Determine the (x, y) coordinate at the center of the cell enclosing the given text.  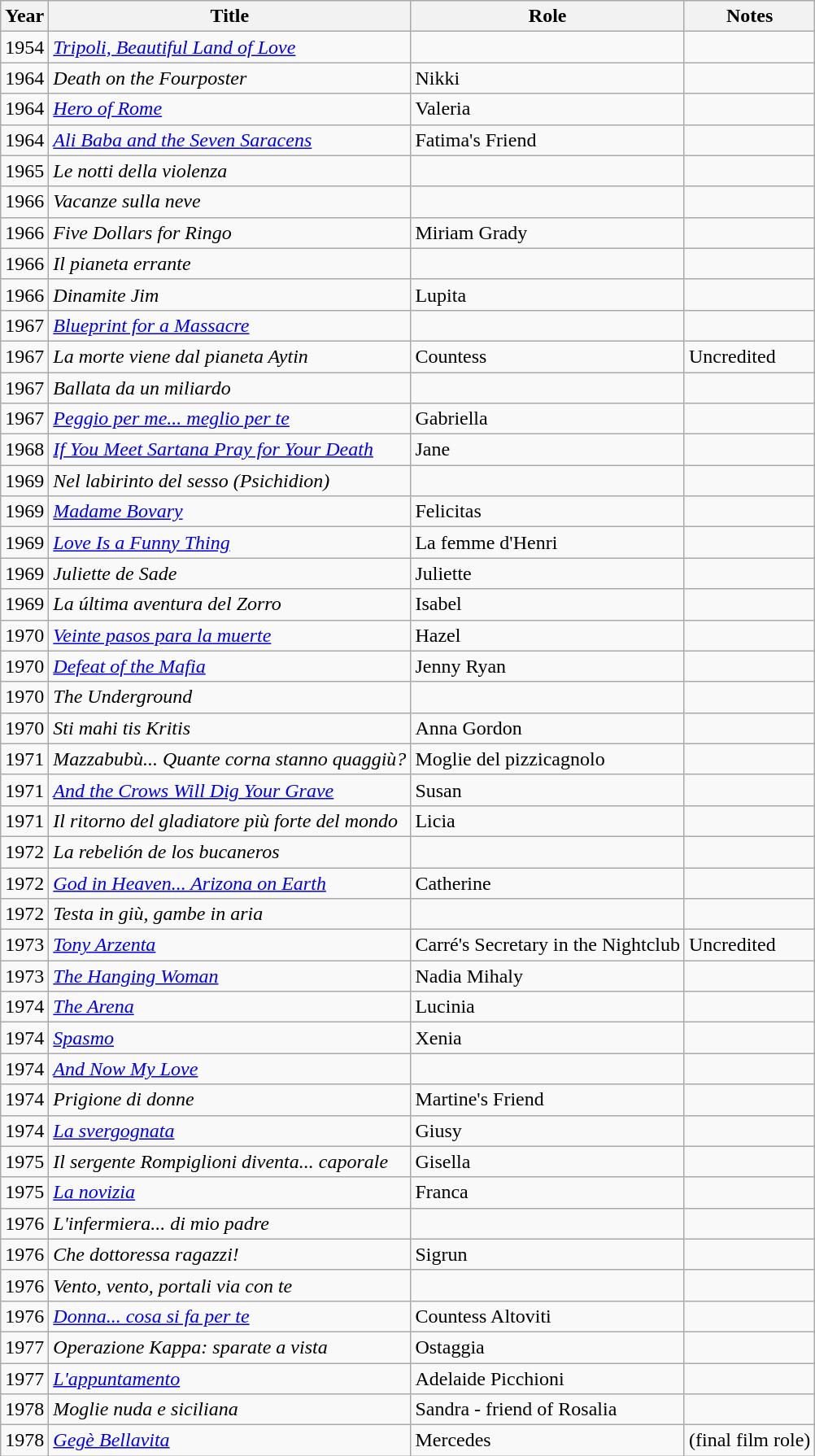
Five Dollars for Ringo (229, 233)
Il sergente Rompiglioni diventa... caporale (229, 1162)
Prigione di donne (229, 1100)
And the Crows Will Dig Your Grave (229, 790)
Tripoli, Beautiful Land of Love (229, 47)
The Underground (229, 697)
Juliette (548, 573)
La última aventura del Zorro (229, 604)
Moglie nuda e siciliana (229, 1410)
L'appuntamento (229, 1379)
Felicitas (548, 512)
Isabel (548, 604)
1965 (24, 171)
Donna... cosa si fa per te (229, 1316)
1954 (24, 47)
The Arena (229, 1007)
La novizia (229, 1192)
Peggio per me... meglio per te (229, 419)
Mazzabubù... Quante corna stanno quaggiù? (229, 759)
Madame Bovary (229, 512)
Jenny Ryan (548, 666)
La morte viene dal pianeta Aytin (229, 356)
Gabriella (548, 419)
Vento, vento, portali via con te (229, 1285)
Ostaggia (548, 1347)
Dinamite Jim (229, 294)
Xenia (548, 1038)
Veinte pasos para la muerte (229, 635)
Adelaide Picchioni (548, 1379)
Carré's Secretary in the Nightclub (548, 945)
Nadia Mihaly (548, 976)
Juliette de Sade (229, 573)
L'infermiera... di mio padre (229, 1223)
Moglie del pizzicagnolo (548, 759)
Ali Baba and the Seven Saracens (229, 140)
Il ritorno del gladiatore più forte del mondo (229, 821)
Love Is a Funny Thing (229, 543)
Miriam Grady (548, 233)
Giusy (548, 1131)
Che dottoressa ragazzi! (229, 1254)
(final film role) (749, 1441)
Hazel (548, 635)
1968 (24, 450)
Fatima's Friend (548, 140)
Valeria (548, 109)
God in Heaven... Arizona on Earth (229, 883)
Tony Arzenta (229, 945)
La rebelión de los bucaneros (229, 852)
Franca (548, 1192)
Role (548, 16)
La svergognata (229, 1131)
Nel labirinto del sesso (Psichidion) (229, 481)
Lupita (548, 294)
Vacanze sulla neve (229, 202)
Notes (749, 16)
Defeat of the Mafia (229, 666)
Catherine (548, 883)
La femme d'Henri (548, 543)
Countess (548, 356)
The Hanging Woman (229, 976)
Spasmo (229, 1038)
Licia (548, 821)
Countess Altoviti (548, 1316)
Hero of Rome (229, 109)
Title (229, 16)
Testa in giù, gambe in aria (229, 914)
Susan (548, 790)
Sandra - friend of Rosalia (548, 1410)
Year (24, 16)
Jane (548, 450)
Martine's Friend (548, 1100)
Sigrun (548, 1254)
Le notti della violenza (229, 171)
Il pianeta errante (229, 264)
Mercedes (548, 1441)
Operazione Kappa: sparate a vista (229, 1347)
Death on the Fourposter (229, 78)
And Now My Love (229, 1069)
Gisella (548, 1162)
Ballata da un miliardo (229, 388)
Anna Gordon (548, 728)
Nikki (548, 78)
Blueprint for a Massacre (229, 325)
Gegè Bellavita (229, 1441)
If You Meet Sartana Pray for Your Death (229, 450)
Sti mahi tis Kritis (229, 728)
Lucinia (548, 1007)
